Search for the cell housing the specified text and yield its [X, Y] center coordinate. 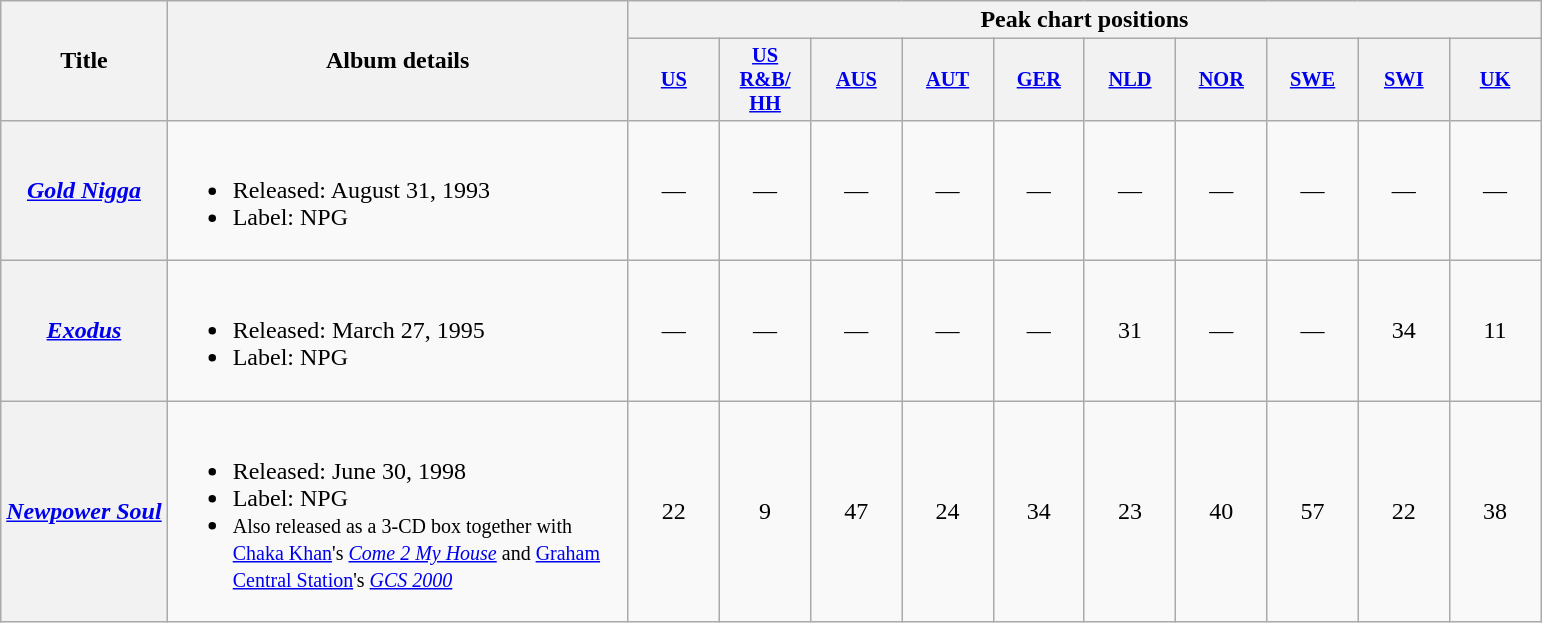
Released: August 31, 1993Label: NPG [398, 190]
Released: June 30, 1998Label: NPGAlso released as a 3-CD box together with Chaka Khan's Come 2 My House and Graham Central Station's GCS 2000 [398, 512]
SWI [1404, 80]
Exodus [84, 331]
AUS [856, 80]
57 [1312, 512]
NOR [1222, 80]
SWE [1312, 80]
31 [1130, 331]
40 [1222, 512]
38 [1494, 512]
GER [1038, 80]
Gold Nigga [84, 190]
Released: March 27, 1995Label: NPG [398, 331]
9 [764, 512]
Title [84, 61]
23 [1130, 512]
11 [1494, 331]
Album details [398, 61]
Peak chart positions [1084, 20]
Newpower Soul [84, 512]
47 [856, 512]
UK [1494, 80]
USR&B/HH [764, 80]
AUT [948, 80]
NLD [1130, 80]
US [674, 80]
24 [948, 512]
